Detect which cell encompasses the target text, then output its [X, Y] center coordinate. 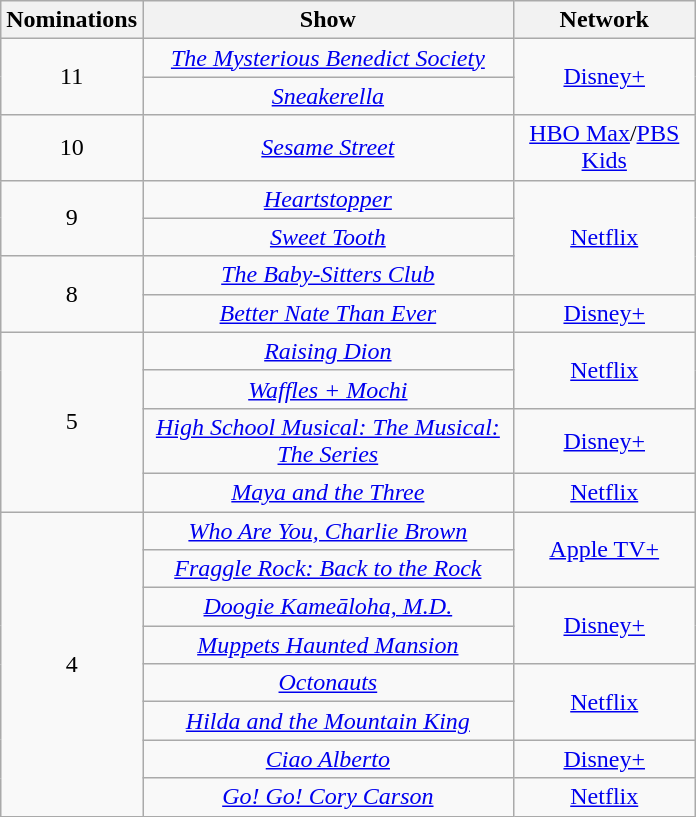
9 [72, 218]
Raising Dion [328, 351]
The Mysterious Benedict Society [328, 58]
10 [72, 148]
Apple TV+ [604, 550]
8 [72, 294]
Heartstopper [328, 199]
The Baby-Sitters Club [328, 275]
Hilda and the Mountain King [328, 721]
Waffles + Mochi [328, 389]
11 [72, 77]
Sneakerella [328, 96]
Show [328, 20]
Go! Go! Cory Carson [328, 797]
Sesame Street [328, 148]
Network [604, 20]
4 [72, 664]
Better Nate Than Ever [328, 313]
Nominations [72, 20]
HBO Max/PBS Kids [604, 148]
5 [72, 422]
Fraggle Rock: Back to the Rock [328, 569]
Doogie Kameāloha, M.D. [328, 607]
Muppets Haunted Mansion [328, 645]
High School Musical: The Musical: The Series [328, 440]
Ciao Alberto [328, 759]
Who Are You, Charlie Brown [328, 531]
Maya and the Three [328, 492]
Octonauts [328, 683]
Sweet Tooth [328, 237]
